Detect which cell encompasses the target text, then output its [x, y] center coordinate. 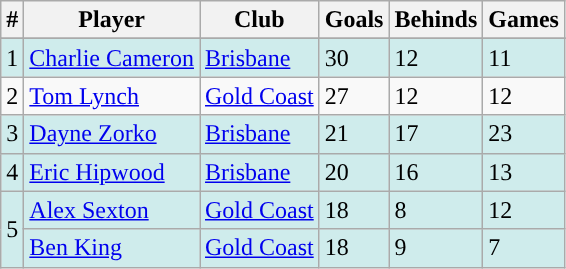
11 [524, 58]
17 [436, 134]
Games [524, 20]
Club [260, 20]
8 [436, 210]
4 [12, 172]
Goals [354, 20]
1 [12, 58]
30 [354, 58]
7 [524, 248]
Alex Sexton [112, 210]
13 [524, 172]
Ben King [112, 248]
3 [12, 134]
23 [524, 134]
20 [354, 172]
21 [354, 134]
Charlie Cameron [112, 58]
16 [436, 172]
5 [12, 229]
9 [436, 248]
27 [354, 96]
Player [112, 20]
Behinds [436, 20]
Eric Hipwood [112, 172]
Dayne Zorko [112, 134]
# [12, 20]
2 [12, 96]
Tom Lynch [112, 96]
